Find where the given text appears and provide that cell's center as (X, Y) coordinate. 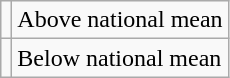
Above national mean (120, 20)
Below national mean (120, 58)
